Locate the cell with the specified text and output its [X, Y] center coordinate. 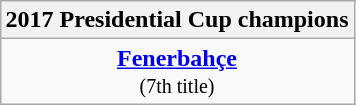
2017 Presidential Cup champions [177, 20]
Fenerbahçe(7th title) [177, 72]
